Provide the (X, Y) coordinate of the cell's center where the given text is located.  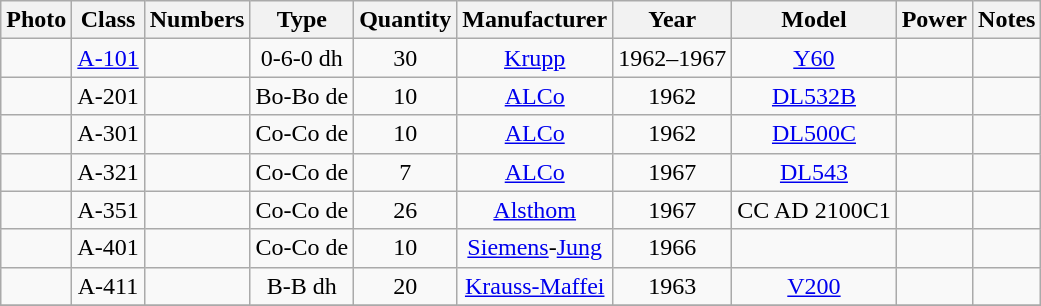
B-B dh (302, 286)
Y60 (814, 58)
20 (406, 286)
Numbers (197, 20)
30 (406, 58)
0-6-0 dh (302, 58)
A-101 (108, 58)
A-401 (108, 248)
7 (406, 172)
CC AD 2100C1 (814, 210)
A-351 (108, 210)
Class (108, 20)
A-301 (108, 134)
Notes (1007, 20)
Type (302, 20)
DL532B (814, 96)
Alsthom (535, 210)
26 (406, 210)
Krupp (535, 58)
Siemens-Jung (535, 248)
1963 (672, 286)
A-201 (108, 96)
DL500C (814, 134)
DL543 (814, 172)
A-411 (108, 286)
Manufacturer (535, 20)
A-321 (108, 172)
1962–1967 (672, 58)
Krauss-Maffei (535, 286)
Power (934, 20)
Photo (36, 20)
V200 (814, 286)
Model (814, 20)
Bo-Bo de (302, 96)
1966 (672, 248)
Quantity (406, 20)
Year (672, 20)
